Identify which cell holds the provided text, then report its (X, Y) central coordinate. 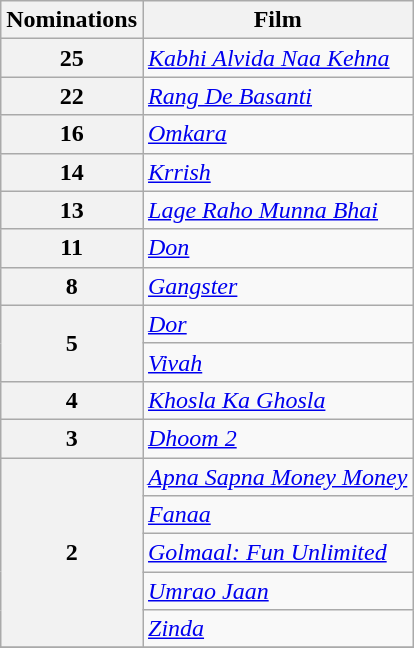
16 (72, 134)
8 (72, 286)
Khosla Ka Ghosla (277, 400)
Nominations (72, 20)
Dor (277, 324)
Lage Raho Munna Bhai (277, 210)
Rang De Basanti (277, 96)
Dhoom 2 (277, 438)
Umrao Jaan (277, 591)
11 (72, 248)
Film (277, 20)
Fanaa (277, 515)
3 (72, 438)
25 (72, 58)
Kabhi Alvida Naa Kehna (277, 58)
Apna Sapna Money Money (277, 477)
Vivah (277, 362)
Golmaal: Fun Unlimited (277, 553)
22 (72, 96)
14 (72, 172)
4 (72, 400)
Gangster (277, 286)
Zinda (277, 629)
Krrish (277, 172)
Don (277, 248)
Omkara (277, 134)
13 (72, 210)
2 (72, 553)
5 (72, 343)
